Pinpoint the cell where the given text exists, returning its [x, y] midpoint coordinate. 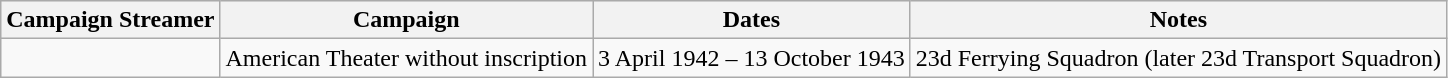
Notes [1178, 20]
American Theater without inscription [406, 58]
23d Ferrying Squadron (later 23d Transport Squadron) [1178, 58]
Dates [752, 20]
3 April 1942 – 13 October 1943 [752, 58]
Campaign [406, 20]
Campaign Streamer [110, 20]
